Determine the (x, y) coordinate at the center of the cell enclosing the given text.  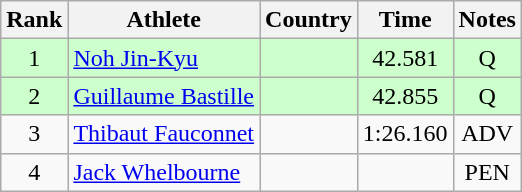
Guillaume Bastille (164, 96)
PEN (487, 172)
Rank (34, 20)
ADV (487, 134)
Thibaut Fauconnet (164, 134)
Notes (487, 20)
3 (34, 134)
4 (34, 172)
1 (34, 58)
42.855 (405, 96)
1:26.160 (405, 134)
Jack Whelbourne (164, 172)
2 (34, 96)
Country (309, 20)
Time (405, 20)
42.581 (405, 58)
Noh Jin-Kyu (164, 58)
Athlete (164, 20)
